Provide the (X, Y) coordinate of the cell's center where the given text is located.  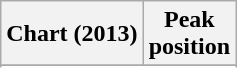
Peakposition (189, 34)
Chart (2013) (72, 34)
